Return [X, Y] of the center of cell containing provided text 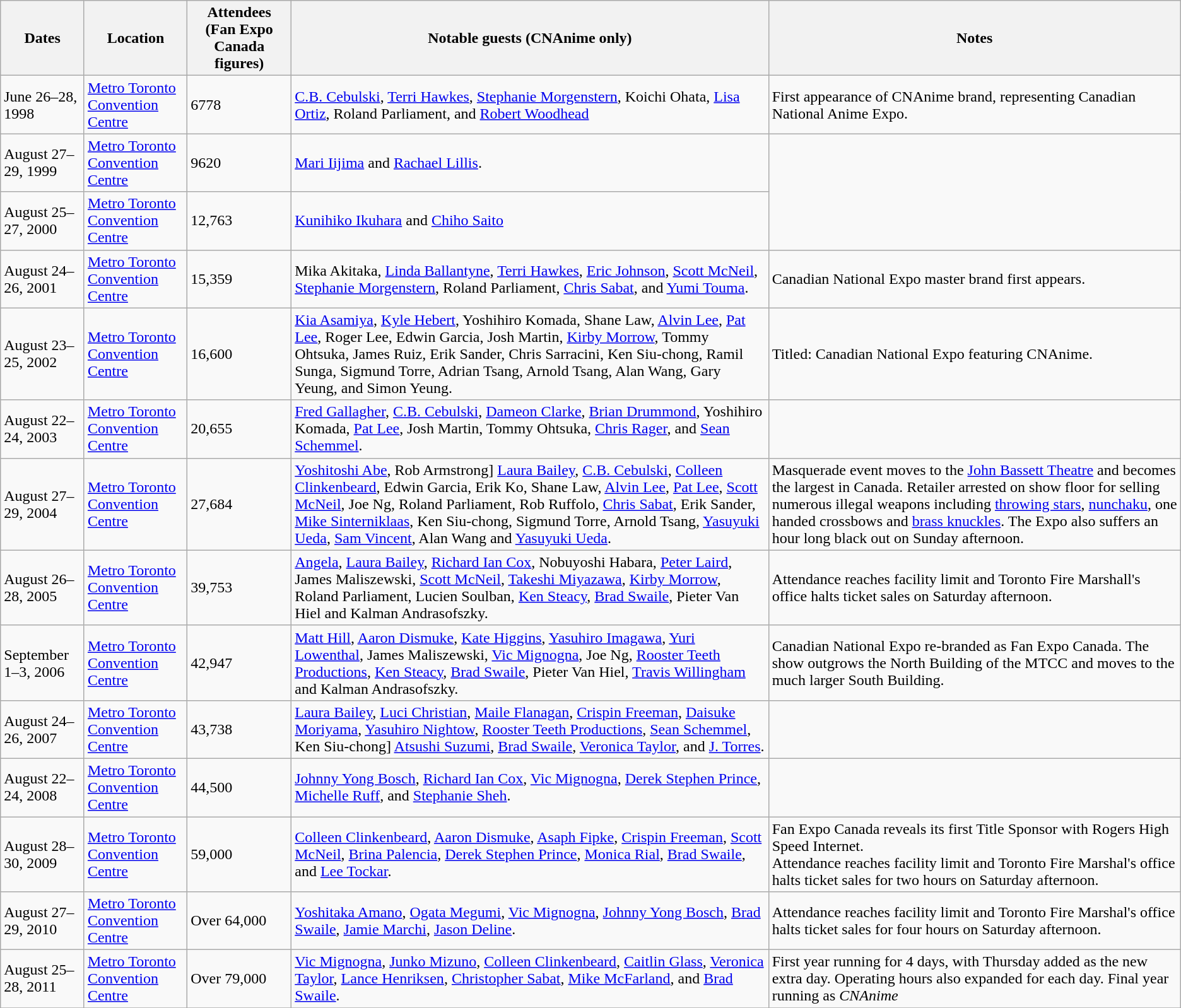
Dates [43, 38]
Titled: Canadian National Expo featuring CNAnime. [974, 354]
Canadian National Expo re-branded as Fan Expo Canada. The show outgrows the North Building of the MTCC and moves to the much larger South Building. [974, 662]
Yoshitaka Amano, Ogata Megumi, Vic Mignogna, Johnny Yong Bosch, Brad Swaile, Jamie Marchi, Jason Deline. [530, 921]
Mika Akitaka, Linda Ballantyne, Terri Hawkes, Eric Johnson, Scott McNeil, Stephanie Morgenstern, Roland Parliament, Chris Sabat, and Yumi Touma. [530, 279]
August 26–28, 2005 [43, 588]
Attendance reaches facility limit and Toronto Fire Marshal's office halts ticket sales for four hours on Saturday afternoon. [974, 921]
C.B. Cebulski, Terri Hawkes, Stephanie Morgenstern, Koichi Ohata, Lisa Ortiz, Roland Parliament, and Robert Woodhead [530, 105]
August 23–25, 2002 [43, 354]
44,500 [240, 787]
59,000 [240, 854]
August 22–24, 2008 [43, 787]
Location [135, 38]
Attendees (Fan Expo Canada figures) [240, 38]
Fred Gallagher, C.B. Cebulski, Dameon Clarke, Brian Drummond, Yoshihiro Komada, Pat Lee, Josh Martin, Tommy Ohtsuka, Chris Rager, and Sean Schemmel. [530, 429]
First year running for 4 days, with Thursday added as the new extra day. Operating hours also expanded for each day. Final year running as CNAnime [974, 979]
27,684 [240, 504]
42,947 [240, 662]
16,600 [240, 354]
Mari Iijima and Rachael Lillis. [530, 163]
August 22–24, 2003 [43, 429]
Canadian National Expo master brand first appears. [974, 279]
August 24–26, 2007 [43, 729]
Attendance reaches facility limit and Toronto Fire Marshall's office halts ticket sales on Saturday afternoon. [974, 588]
August 27–29, 1999 [43, 163]
6778 [240, 105]
August 27–29, 2004 [43, 504]
39,753 [240, 588]
43,738 [240, 729]
15,359 [240, 279]
20,655 [240, 429]
August 25–27, 2000 [43, 221]
August 27–29, 2010 [43, 921]
9620 [240, 163]
August 24–26, 2001 [43, 279]
Notes [974, 38]
First appearance of CNAnime brand, representing Canadian National Anime Expo. [974, 105]
Over 79,000 [240, 979]
August 25–28, 2011 [43, 979]
June 26–28, 1998 [43, 105]
Notable guests (CNAnime only) [530, 38]
Over 64,000 [240, 921]
Kunihiko Ikuhara and Chiho Saito [530, 221]
September 1–3, 2006 [43, 662]
Johnny Yong Bosch, Richard Ian Cox, Vic Mignogna, Derek Stephen Prince, Michelle Ruff, and Stephanie Sheh. [530, 787]
12,763 [240, 221]
August 28–30, 2009 [43, 854]
